Identify which cell holds the provided text, then report its [x, y] central coordinate. 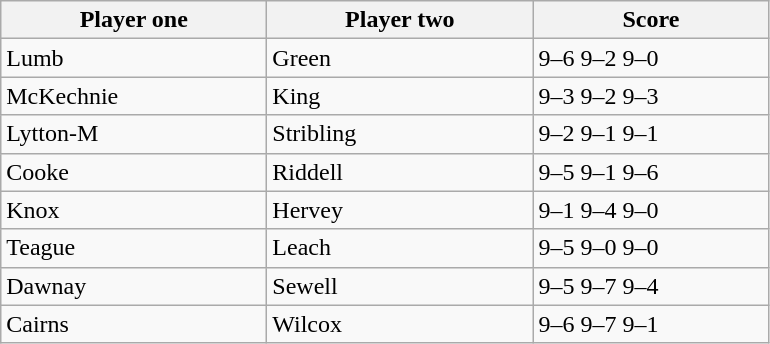
Lytton-M [134, 134]
Leach [400, 248]
Score [651, 20]
9–5 9–1 9–6 [651, 172]
King [400, 96]
Riddell [400, 172]
Wilcox [400, 324]
Knox [134, 210]
Player two [400, 20]
9–2 9–1 9–1 [651, 134]
Cairns [134, 324]
9–5 9–0 9–0 [651, 248]
9–1 9–4 9–0 [651, 210]
Teague [134, 248]
Dawnay [134, 286]
Lumb [134, 58]
Hervey [400, 210]
9–6 9–2 9–0 [651, 58]
Stribling [400, 134]
Cooke [134, 172]
Sewell [400, 286]
9–5 9–7 9–4 [651, 286]
9–6 9–7 9–1 [651, 324]
9–3 9–2 9–3 [651, 96]
McKechnie [134, 96]
Green [400, 58]
Player one [134, 20]
